Determine the [x, y] coordinate at the center of the cell enclosing the given text.  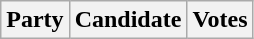
Candidate [128, 20]
Party [35, 20]
Votes [220, 20]
